Locate the cell with the specified text and output its [x, y] center coordinate. 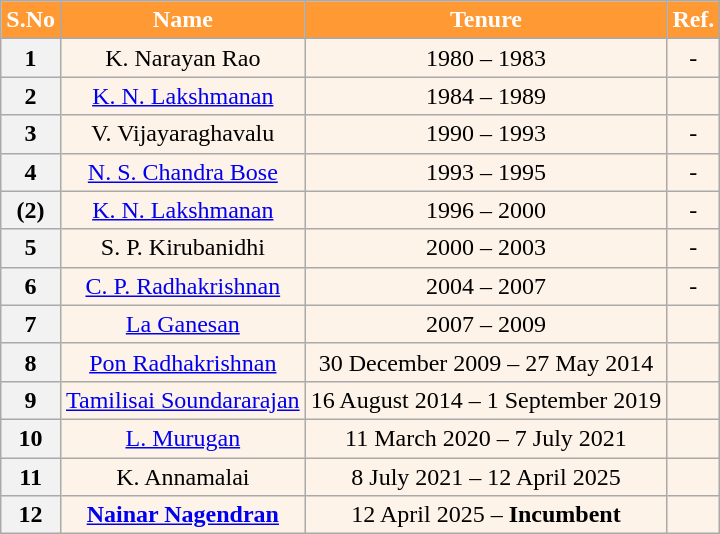
1980 – 1983 [486, 58]
30 December 2009 – 27 May 2014 [486, 362]
Ref. [694, 20]
1 [31, 58]
5 [31, 248]
3 [31, 134]
12 [31, 515]
8 July 2021 – 12 April 2025 [486, 477]
C. P. Radhakrishnan [182, 286]
L. Murugan [182, 438]
9 [31, 400]
12 April 2025 – Incumbent [486, 515]
1984 – 1989 [486, 96]
Tenure [486, 20]
10 [31, 438]
2004 – 2007 [486, 286]
1990 – 1993 [486, 134]
1993 – 1995 [486, 172]
S.No [31, 20]
Tamilisai Soundararajan [182, 400]
2 [31, 96]
11 March 2020 – 7 July 2021 [486, 438]
11 [31, 477]
V. Vijayaraghavalu [182, 134]
1996 – 2000 [486, 210]
(2) [31, 210]
2007 – 2009 [486, 324]
N. S. Chandra Bose [182, 172]
S. P. Kirubanidhi [182, 248]
7 [31, 324]
Pon Radhakrishnan [182, 362]
K. Annamalai [182, 477]
8 [31, 362]
16 August 2014 – 1 September 2019 [486, 400]
K. Narayan Rao [182, 58]
Nainar Nagendran [182, 515]
Name [182, 20]
2000 – 2003 [486, 248]
4 [31, 172]
La Ganesan [182, 324]
6 [31, 286]
